Return (X, Y) of the center of cell containing provided text 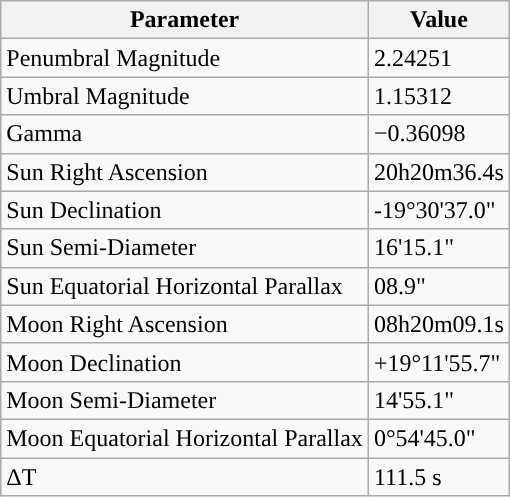
−0.36098 (438, 134)
Moon Semi-Diameter (185, 400)
Sun Right Ascension (185, 172)
+19°11'55.7" (438, 362)
2.24251 (438, 58)
0°54'45.0" (438, 438)
Gamma (185, 134)
08h20m09.1s (438, 324)
08.9" (438, 286)
Sun Equatorial Horizontal Parallax (185, 286)
20h20m36.4s (438, 172)
Moon Equatorial Horizontal Parallax (185, 438)
ΔT (185, 477)
Value (438, 20)
Penumbral Magnitude (185, 58)
1.15312 (438, 96)
Sun Semi-Diameter (185, 248)
111.5 s (438, 477)
Parameter (185, 20)
14'55.1" (438, 400)
-19°30'37.0" (438, 210)
Umbral Magnitude (185, 96)
Moon Right Ascension (185, 324)
Sun Declination (185, 210)
Moon Declination (185, 362)
16'15.1" (438, 248)
